For the text-containing cell, return its midpoint in [x, y] coordinate format. 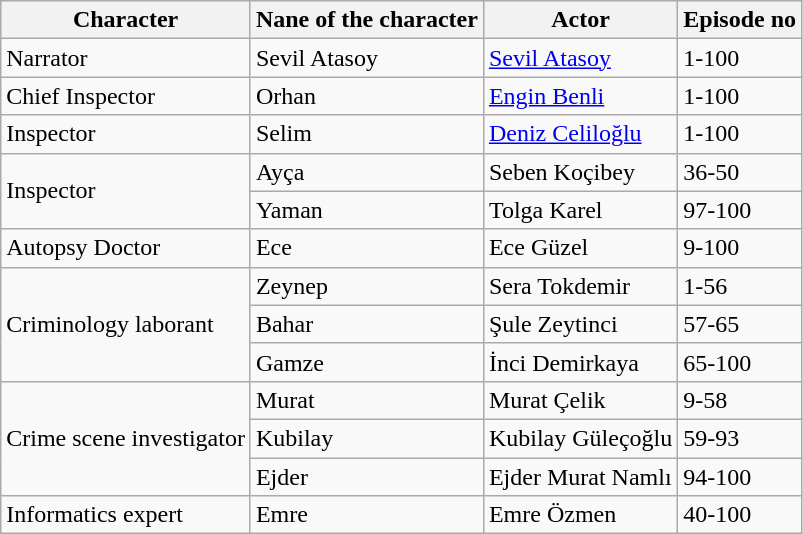
65-100 [740, 362]
Bahar [366, 324]
Ejder [366, 477]
Seben Koçibey [580, 172]
Yaman [366, 210]
Gamze [366, 362]
59-93 [740, 438]
Chief Inspector [126, 96]
Selim [366, 134]
36-50 [740, 172]
97-100 [740, 210]
İnci Demirkaya [580, 362]
Murat Çelik [580, 400]
Deniz Celiloğlu [580, 134]
Informatics expert [126, 515]
9-58 [740, 400]
Episode no [740, 20]
94-100 [740, 477]
Emre [366, 515]
9-100 [740, 248]
Autopsy Doctor [126, 248]
Tolga Karel [580, 210]
Orhan [366, 96]
Şule Zeytinci [580, 324]
Character [126, 20]
Crime scene investigator [126, 438]
Kubilay [366, 438]
Narrator [126, 58]
Ayça [366, 172]
Zeynep [366, 286]
Ece [366, 248]
1-56 [740, 286]
Criminology laborant [126, 324]
Emre Özmen [580, 515]
Actor [580, 20]
Nane of the character [366, 20]
57-65 [740, 324]
Ejder Murat Namlı [580, 477]
Sera Tokdemir [580, 286]
40-100 [740, 515]
Engin Benli [580, 96]
Kubilay Güleçoğlu [580, 438]
Murat [366, 400]
Ece Güzel [580, 248]
